Determine the (x, y) coordinate at the center of the cell enclosing the given text.  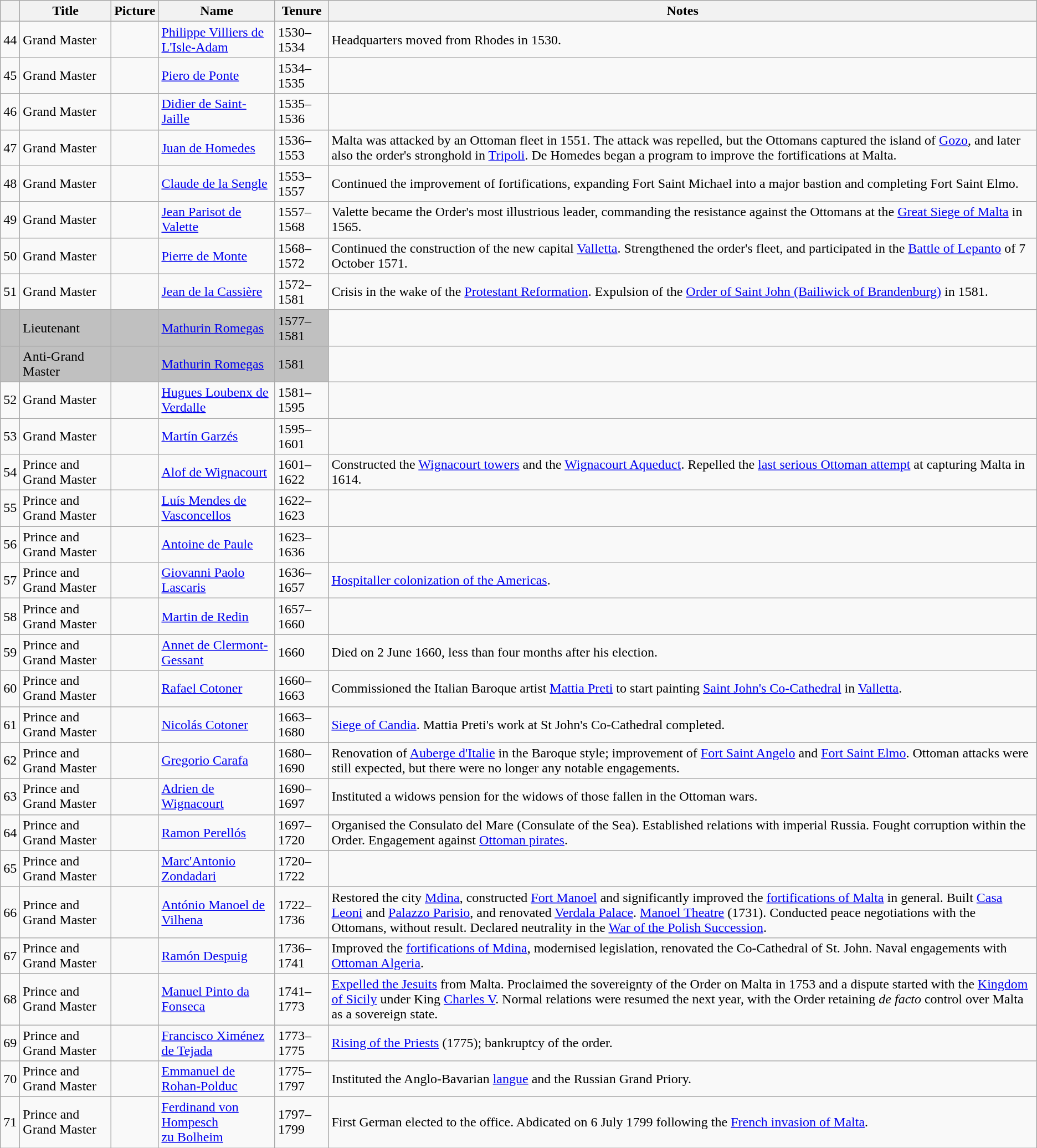
51 (10, 291)
45 (10, 75)
Rising of the Priests (1775); bankruptcy of the order. (682, 1043)
1622–1623 (301, 509)
Annet de Clermont-Gessant (217, 653)
Nicolás Cotoner (217, 725)
46 (10, 112)
1557–1568 (301, 219)
Alof de Wignacourt (217, 472)
67 (10, 955)
1720–1722 (301, 869)
Continued the construction of the new capital Valletta. Strengthened the order's fleet, and participated in the Battle of Lepanto of 7 October 1571. (682, 256)
Valette became the Order's most illustrious leader, commanding the resistance against the Ottomans at the Great Siege of Malta in 1565. (682, 219)
44 (10, 40)
68 (10, 999)
Giovanni Paolo Lascaris (217, 581)
60 (10, 688)
54 (10, 472)
1577–1581 (301, 328)
Didier de Saint-Jaille (217, 112)
Francisco Ximénez de Tejada (217, 1043)
Notes (682, 11)
1572–1581 (301, 291)
1581–1595 (301, 400)
Manuel Pinto da Fonseca (217, 999)
Commissioned the Italian Baroque artist Mattia Preti to start painting Saint John's Co-Cathedral in Valletta. (682, 688)
Philippe Villiers de L'Isle-Adam (217, 40)
Headquarters moved from Rhodes in 1530. (682, 40)
1690–1697 (301, 797)
63 (10, 797)
1797–1799 (301, 1123)
Claude de la Sengle (217, 184)
Marc'Antonio Zondadari (217, 869)
1680–1690 (301, 760)
50 (10, 256)
59 (10, 653)
Instituted the Anglo-Bavarian langue and the Russian Grand Priory. (682, 1079)
Title (65, 11)
Improved the fortifications of Mdina, modernised legislation, renovated the Co-Cathedral of St. John. Naval engagements with Ottoman Algeria. (682, 955)
69 (10, 1043)
65 (10, 869)
1697–1720 (301, 832)
55 (10, 509)
66 (10, 912)
70 (10, 1079)
1553–1557 (301, 184)
First German elected to the office. Abdicated on 6 July 1799 following the French invasion of Malta. (682, 1123)
58 (10, 616)
Hospitaller colonization of the Americas. (682, 581)
1736–1741 (301, 955)
Continued the improvement of fortifications, expanding Fort Saint Michael into a major bastion and completing Fort Saint Elmo. (682, 184)
48 (10, 184)
1657–1660 (301, 616)
1623–1636 (301, 544)
Luís Mendes de Vasconcellos (217, 509)
Ramon Perellós (217, 832)
52 (10, 400)
1535–1536 (301, 112)
Name (217, 11)
Pierre de Monte (217, 256)
1601–1622 (301, 472)
62 (10, 760)
Rafael Cotoner (217, 688)
1536–1553 (301, 147)
Antoine de Paule (217, 544)
1636–1657 (301, 581)
Picture (135, 11)
Tenure (301, 11)
Siege of Candia. Mattia Preti's work at St John's Co-Cathedral completed. (682, 725)
1775–1797 (301, 1079)
Died on 2 June 1660, less than four months after his election. (682, 653)
47 (10, 147)
Instituted a widows pension for the widows of those fallen in the Ottoman wars. (682, 797)
61 (10, 725)
64 (10, 832)
1568–1572 (301, 256)
1660–1663 (301, 688)
1741–1773 (301, 999)
Gregorio Carafa (217, 760)
1595–1601 (301, 435)
Martin de Redin (217, 616)
Adrien de Wignacourt (217, 797)
71 (10, 1123)
Ferdinand von Hompesch zu Bolheim (217, 1123)
Jean Parisot de Valette (217, 219)
49 (10, 219)
Anti-Grand Master (65, 363)
1773–1775 (301, 1043)
1534–1535 (301, 75)
1663–1680 (301, 725)
António Manoel de Vilhena (217, 912)
Piero de Ponte (217, 75)
Emmanuel de Rohan-Polduc (217, 1079)
1530–1534 (301, 40)
1660 (301, 653)
1722–1736 (301, 912)
Lieutenant (65, 328)
53 (10, 435)
57 (10, 581)
Ramón Despuig (217, 955)
Crisis in the wake of the Protestant Reformation. Expulsion of the Order of Saint John (Bailiwick of Brandenburg) in 1581. (682, 291)
Jean de la Cassière (217, 291)
Constructed the Wignacourt towers and the Wignacourt Aqueduct. Repelled the last serious Ottoman attempt at capturing Malta in 1614. (682, 472)
Juan de Homedes (217, 147)
Hugues Loubenx de Verdalle (217, 400)
56 (10, 544)
Martín Garzés (217, 435)
1581 (301, 363)
